Capture the cell that displays the provided text and extract its (X, Y) central coordinate. 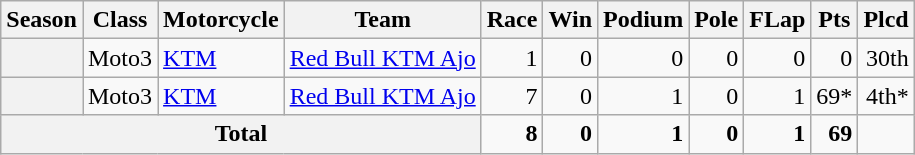
Team (382, 20)
4th* (886, 96)
8 (512, 134)
7 (512, 96)
Pts (834, 20)
30th (886, 58)
Plcd (886, 20)
69* (834, 96)
69 (834, 134)
Class (120, 20)
Race (512, 20)
Season (42, 20)
Podium (644, 20)
FLap (778, 20)
Total (241, 134)
Motorcycle (222, 20)
Pole (716, 20)
Win (570, 20)
